Return [x, y] of the center of cell containing provided text 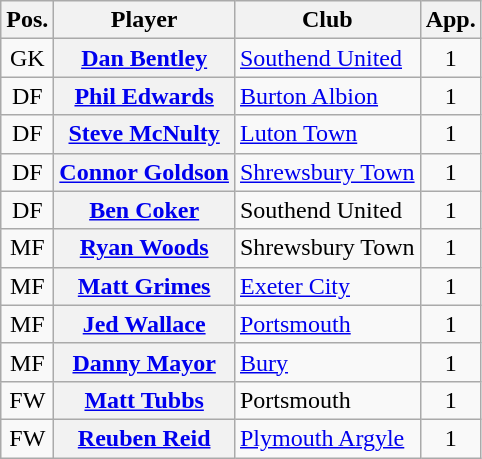
Exeter City [327, 286]
Matt Grimes [144, 286]
Ben Coker [144, 210]
Bury [327, 362]
App. [450, 20]
Phil Edwards [144, 96]
Reuben Reid [144, 438]
Player [144, 20]
Danny Mayor [144, 362]
Dan Bentley [144, 58]
Jed Wallace [144, 324]
GK [28, 58]
Pos. [28, 20]
Burton Albion [327, 96]
Club [327, 20]
Steve McNulty [144, 134]
Matt Tubbs [144, 400]
Luton Town [327, 134]
Ryan Woods [144, 248]
Connor Goldson [144, 172]
Plymouth Argyle [327, 438]
